Locate the cell with the specified text and output its [x, y] center coordinate. 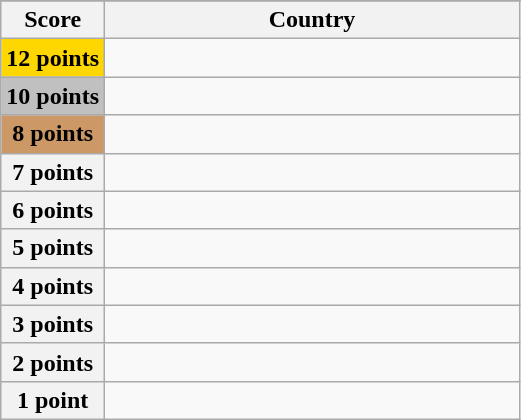
Country [312, 20]
10 points [53, 96]
3 points [53, 324]
4 points [53, 286]
6 points [53, 210]
8 points [53, 134]
2 points [53, 362]
12 points [53, 58]
Score [53, 20]
5 points [53, 248]
1 point [53, 400]
7 points [53, 172]
